Output the [X, Y] coordinate of the center of the cell containing the given text.  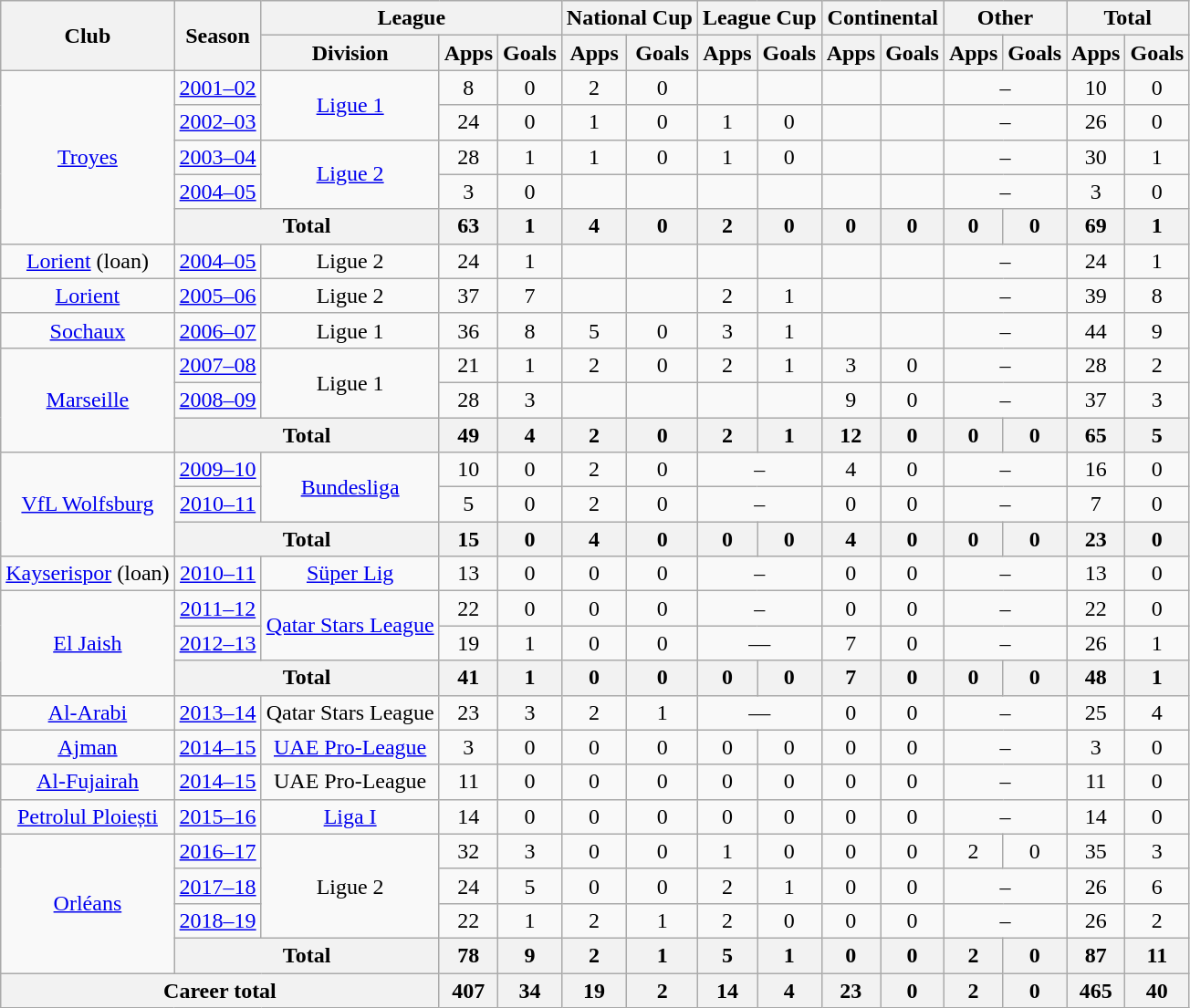
2016–17 [217, 851]
Al-Fujairah [88, 782]
32 [468, 851]
2005–06 [217, 296]
Marseille [88, 400]
Süper Lig [350, 574]
15 [468, 539]
Petrolul Ploiești [88, 816]
Club [88, 36]
League [411, 18]
Season [217, 36]
2009–10 [217, 470]
48 [1096, 678]
Liga I [350, 816]
Career total [220, 990]
Lorient [88, 296]
Bundesliga [350, 487]
65 [1096, 435]
36 [468, 330]
21 [468, 365]
2015–16 [217, 816]
2008–09 [217, 400]
25 [1096, 712]
Troyes [88, 157]
39 [1096, 296]
2017–18 [217, 886]
69 [1096, 226]
2007–08 [217, 365]
465 [1096, 990]
12 [851, 435]
44 [1096, 330]
2018–19 [217, 920]
49 [468, 435]
Ajman [88, 747]
41 [468, 678]
30 [1096, 157]
2012–13 [217, 643]
Al-Arabi [88, 712]
2003–04 [217, 157]
Continental [882, 18]
Sochaux [88, 330]
6 [1157, 886]
VfL Wolfsburg [88, 504]
El Jaish [88, 643]
Orléans [88, 903]
16 [1096, 470]
87 [1096, 955]
407 [468, 990]
Lorient (loan) [88, 261]
34 [530, 990]
40 [1157, 990]
2013–14 [217, 712]
Other [1005, 18]
35 [1096, 851]
League Cup [759, 18]
Kayserispor (loan) [88, 574]
2002–03 [217, 122]
2001–02 [217, 88]
63 [468, 226]
National Cup [630, 18]
2011–12 [217, 608]
2006–07 [217, 330]
78 [468, 955]
Division [350, 53]
